Extract the (X, Y) coordinate from the center of the cell holding the provided text.  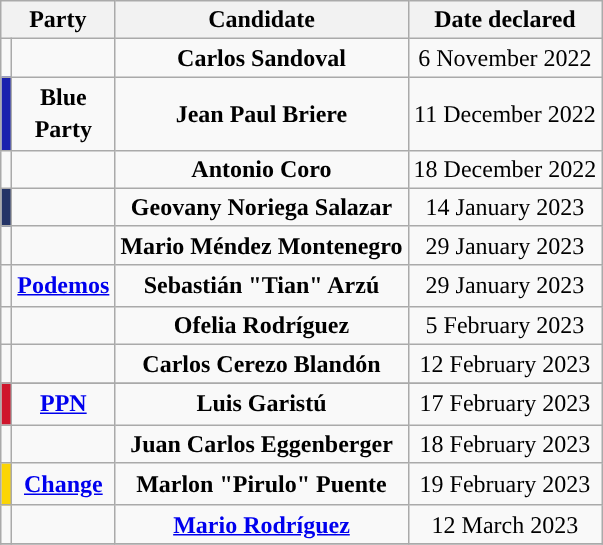
12 February 2023 (505, 364)
Podemos (64, 286)
Mario Méndez Montenegro (262, 245)
18 December 2022 (505, 169)
Mario Rodríguez (262, 524)
Sebastián "Tian" Arzú (262, 286)
6 November 2022 (505, 58)
Antonio Coro (262, 169)
Carlos Sandoval (262, 58)
Jean Paul Briere (262, 114)
Luis Garistú (262, 404)
14 January 2023 (505, 207)
Juan Carlos Eggenberger (262, 444)
19 February 2023 (505, 484)
Date declared (505, 20)
Carlos Cerezo Blandón (262, 364)
18 February 2023 (505, 444)
Marlon "Pirulo" Puente (262, 484)
17 February 2023 (505, 404)
Candidate (262, 20)
5 February 2023 (505, 326)
Ofelia Rodríguez (262, 326)
Blue Party (64, 114)
Geovany Noriega Salazar (262, 207)
11 December 2022 (505, 114)
PPN (64, 404)
Change (64, 484)
Party (58, 20)
12 March 2023 (505, 524)
